From the cell containing the given text, extract its center point as (x, y) coordinate. 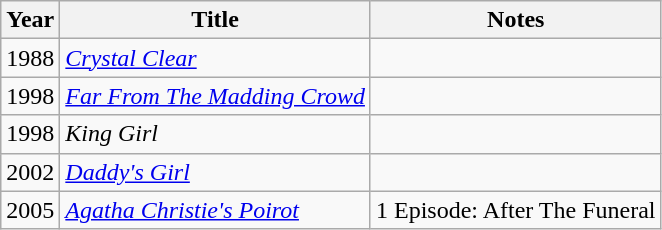
1988 (30, 58)
Notes (516, 20)
Year (30, 20)
King Girl (216, 134)
Title (216, 20)
2002 (30, 172)
Far From The Madding Crowd (216, 96)
1 Episode: After The Funeral (516, 210)
Crystal Clear (216, 58)
Daddy's Girl (216, 172)
Agatha Christie's Poirot (216, 210)
2005 (30, 210)
